Find where the given text appears and provide that cell's center as [X, Y] coordinate. 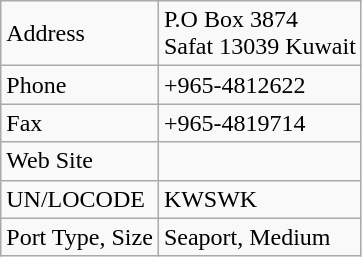
Address [80, 34]
KWSWK [260, 199]
UN/LOCODE [80, 199]
Fax [80, 123]
Phone [80, 85]
+965-4812622 [260, 85]
Port Type, Size [80, 237]
Web Site [80, 161]
P.O Box 3874Safat 13039 Kuwait [260, 34]
+965-4819714 [260, 123]
Seaport, Medium [260, 237]
